For the text-containing cell, return its midpoint in [X, Y] coordinate format. 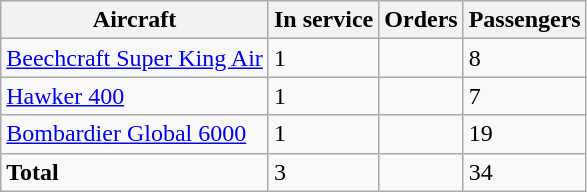
Bombardier Global 6000 [135, 134]
3 [323, 172]
In service [323, 20]
8 [524, 58]
Aircraft [135, 20]
7 [524, 96]
19 [524, 134]
Hawker 400 [135, 96]
Orders [421, 20]
Passengers [524, 20]
34 [524, 172]
Beechcraft Super King Air [135, 58]
Total [135, 172]
